Identify which cell holds the provided text, then report its (X, Y) central coordinate. 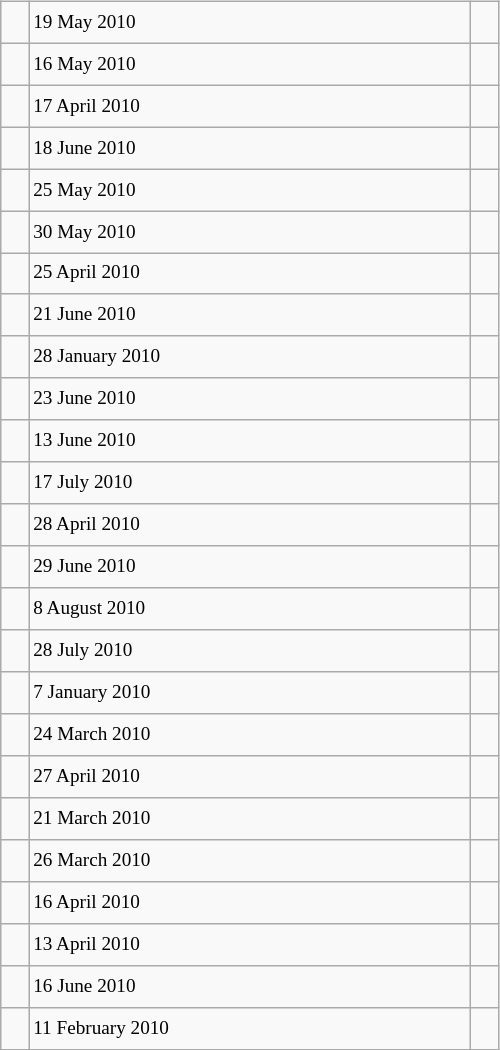
21 June 2010 (250, 315)
19 May 2010 (250, 22)
16 May 2010 (250, 64)
24 March 2010 (250, 735)
23 June 2010 (250, 399)
25 May 2010 (250, 190)
28 April 2010 (250, 525)
28 January 2010 (250, 357)
16 June 2010 (250, 986)
28 July 2010 (250, 651)
30 May 2010 (250, 232)
13 June 2010 (250, 441)
18 June 2010 (250, 148)
17 July 2010 (250, 483)
13 April 2010 (250, 944)
8 August 2010 (250, 609)
11 February 2010 (250, 1028)
16 April 2010 (250, 902)
27 April 2010 (250, 777)
26 March 2010 (250, 861)
21 March 2010 (250, 819)
17 April 2010 (250, 106)
29 June 2010 (250, 567)
25 April 2010 (250, 274)
7 January 2010 (250, 693)
